Locate the cell with the specified text and output its [x, y] center coordinate. 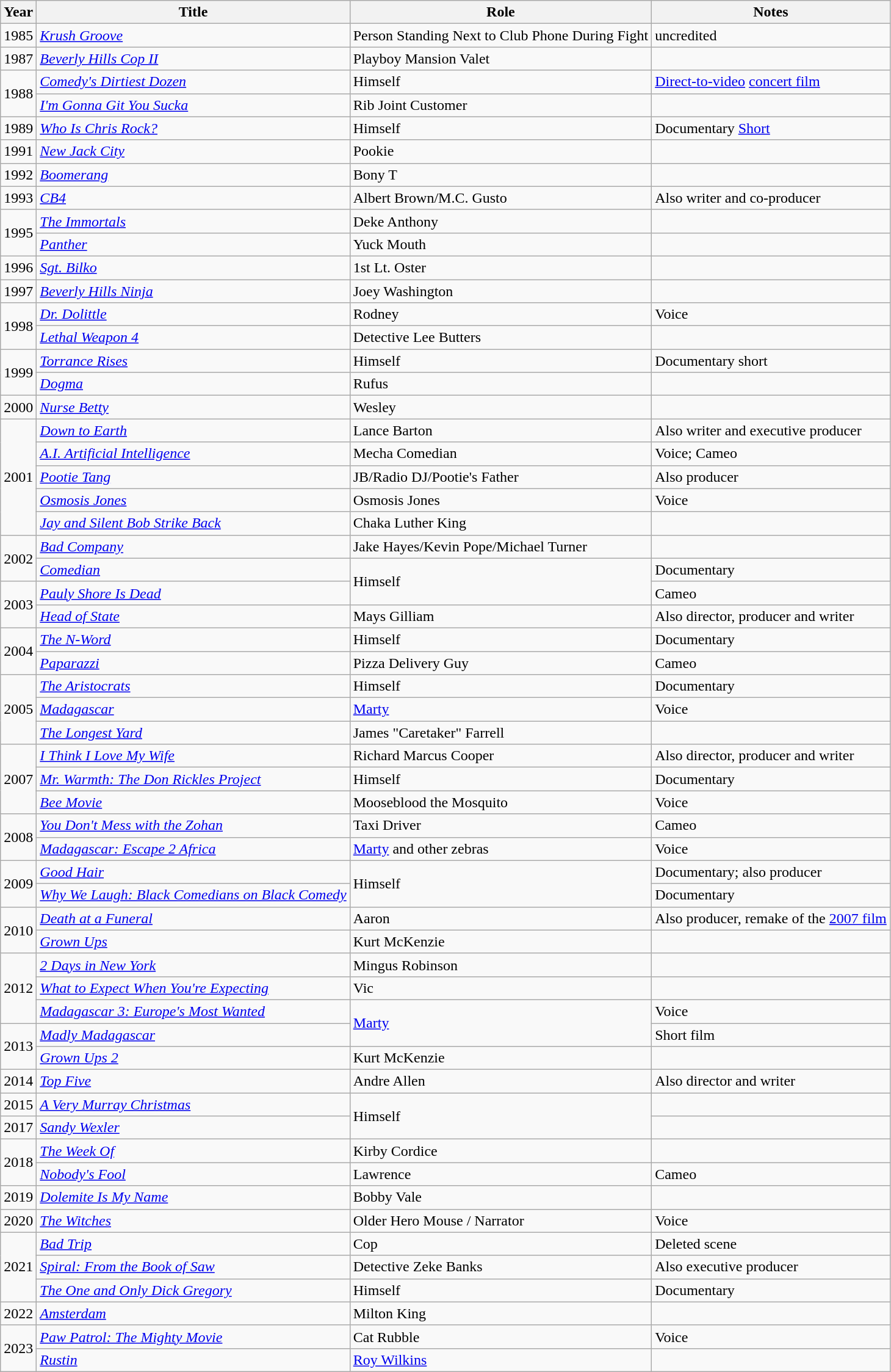
Good Hair [193, 872]
Nobody's Fool [193, 1174]
Pauly Shore Is Dead [193, 593]
Chaka Luther King [500, 523]
Death at a Funeral [193, 918]
2022 [18, 1313]
Mooseblood the Mosquito [500, 802]
Nurse Betty [193, 407]
Who Is Chris Rock? [193, 128]
Dolemite Is My Name [193, 1197]
2002 [18, 558]
Also producer [771, 477]
1991 [18, 151]
Direct-to-video concert film [771, 82]
Torrance Rises [193, 361]
1997 [18, 291]
2021 [18, 1267]
The One and Only Dick Gregory [193, 1290]
Pookie [500, 151]
2007 [18, 779]
Mays Gilliam [500, 616]
The Week Of [193, 1151]
1998 [18, 326]
Cop [500, 1244]
Taxi Driver [500, 826]
Beverly Hills Cop II [193, 59]
2017 [18, 1128]
The Immortals [193, 221]
1992 [18, 175]
What to Expect When You're Expecting [193, 988]
Richard Marcus Cooper [500, 756]
Milton King [500, 1313]
A Very Murray Christmas [193, 1105]
2015 [18, 1105]
Head of State [193, 616]
Madly Madagascar [193, 1035]
Beverly Hills Ninja [193, 291]
Jay and Silent Bob Strike Back [193, 523]
The Witches [193, 1221]
Top Five [193, 1081]
1999 [18, 372]
2018 [18, 1163]
Bad Trip [193, 1244]
Notes [771, 12]
Yuck Mouth [500, 244]
Lance Barton [500, 430]
JB/Radio DJ/Pootie's Father [500, 477]
Spiral: From the Book of Saw [193, 1267]
Documentary Short [771, 128]
Bad Company [193, 546]
Roy Wilkins [500, 1360]
2004 [18, 651]
1987 [18, 59]
2009 [18, 884]
CB4 [193, 198]
Mecha Comedian [500, 454]
1989 [18, 128]
Down to Earth [193, 430]
Madagascar 3: Europe's Most Wanted [193, 1011]
Rustin [193, 1360]
Detective Zeke Banks [500, 1267]
Amsterdam [193, 1313]
2008 [18, 837]
1996 [18, 267]
Also executive producer [771, 1267]
New Jack City [193, 151]
Deleted scene [771, 1244]
I Think I Love My Wife [193, 756]
Year [18, 12]
2005 [18, 710]
Paw Patrol: The Mighty Movie [193, 1337]
Vic [500, 988]
Cat Rubble [500, 1337]
Bee Movie [193, 802]
1st Lt. Oster [500, 267]
Also producer, remake of the 2007 film [771, 918]
Krush Groove [193, 35]
Bony T [500, 175]
Comedian [193, 570]
Pootie Tang [193, 477]
1988 [18, 93]
Bobby Vale [500, 1197]
Madagascar: Escape 2 Africa [193, 849]
Mingus Robinson [500, 965]
2013 [18, 1047]
2000 [18, 407]
2003 [18, 604]
Deke Anthony [500, 221]
1995 [18, 233]
Also director and writer [771, 1081]
Marty and other zebras [500, 849]
Joey Washington [500, 291]
Short film [771, 1035]
2012 [18, 988]
Paparazzi [193, 662]
Lawrence [500, 1174]
I'm Gonna Git You Sucka [193, 105]
2023 [18, 1348]
The Aristocrats [193, 686]
Rufus [500, 384]
Why We Laugh: Black Comedians on Black Comedy [193, 895]
2019 [18, 1197]
The Longest Yard [193, 733]
Mr. Warmth: The Don Rickles Project [193, 779]
Documentary short [771, 361]
Voice; Cameo [771, 454]
Comedy's Dirtiest Dozen [193, 82]
Sgt. Bilko [193, 267]
uncredited [771, 35]
Wesley [500, 407]
Jake Hayes/Kevin Pope/Michael Turner [500, 546]
Albert Brown/M.C. Gusto [500, 198]
Documentary; also producer [771, 872]
Role [500, 12]
Pizza Delivery Guy [500, 662]
2014 [18, 1081]
2010 [18, 930]
1985 [18, 35]
Panther [193, 244]
Detective Lee Butters [500, 338]
You Don't Mess with the Zohan [193, 826]
Person Standing Next to Club Phone During Fight [500, 35]
2001 [18, 477]
Sandy Wexler [193, 1128]
Rodney [500, 314]
Andre Allen [500, 1081]
1993 [18, 198]
Lethal Weapon 4 [193, 338]
Older Hero Mouse / Narrator [500, 1221]
2020 [18, 1221]
Madagascar [193, 710]
Aaron [500, 918]
Grown Ups [193, 942]
Dogma [193, 384]
Title [193, 12]
The N-Word [193, 639]
Kirby Cordice [500, 1151]
Also writer and executive producer [771, 430]
Rib Joint Customer [500, 105]
Grown Ups 2 [193, 1058]
Boomerang [193, 175]
A.I. Artificial Intelligence [193, 454]
Playboy Mansion Valet [500, 59]
James "Caretaker" Farrell [500, 733]
Also writer and co-producer [771, 198]
Dr. Dolittle [193, 314]
2 Days in New York [193, 965]
